Pinpoint the cell where the given text exists, returning its [X, Y] midpoint coordinate. 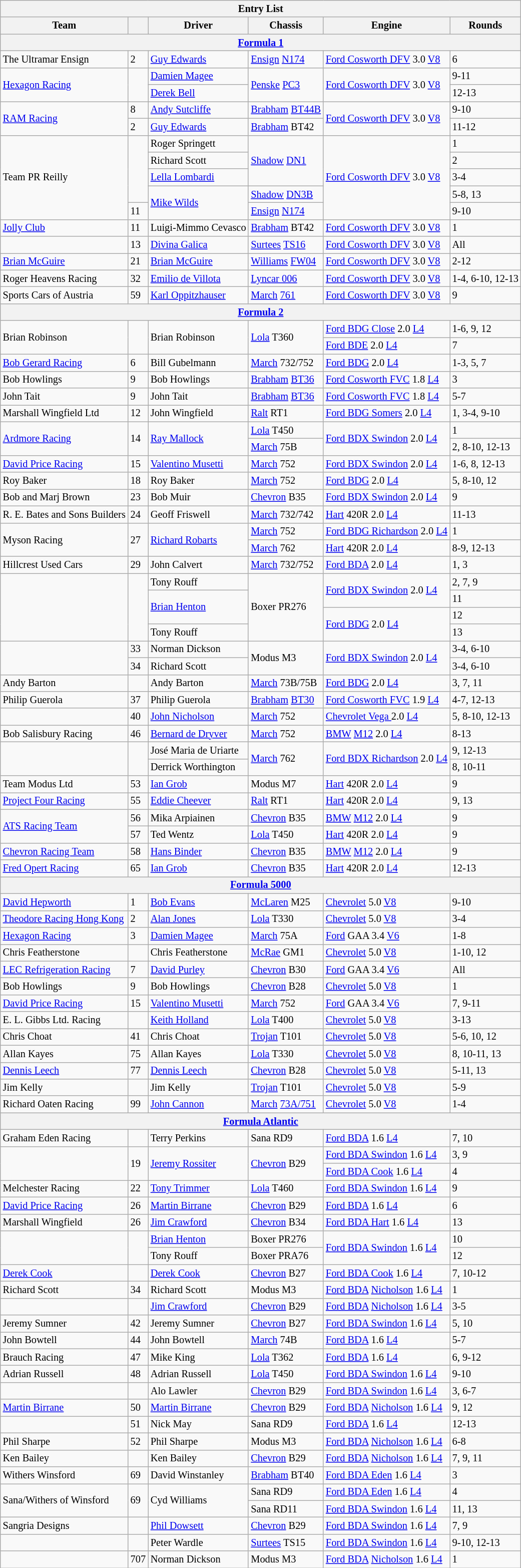
Team Modus Ltd [64, 784]
March 732/742 [286, 514]
44 [138, 1340]
March 73B/75B [286, 683]
Boxer PRA76 [286, 1256]
Chevron Racing Team [64, 851]
Bob Salisbury Racing [64, 734]
Driver [198, 26]
Jolly Club [64, 228]
McLaren M25 [286, 902]
707 [138, 1559]
33 [138, 649]
Mike Wilds [198, 202]
The Ultramar Ensign [64, 59]
Formula 2 [261, 312]
55 [138, 801]
48 [138, 1374]
Roger Heavens Racing [64, 278]
21 [138, 261]
Roger Springett [198, 144]
E. L. Gibbs Ltd. Racing [64, 1020]
9-11 [485, 76]
7, 9 [485, 1525]
57 [138, 835]
1-3, 5, 7 [485, 363]
1-6, 8, 12-13 [485, 464]
5, 8-10, 12 [485, 481]
Team [64, 26]
7, 10 [485, 1138]
11, 13 [485, 1509]
3-5 [485, 1307]
1-4, 6-10, 12-13 [485, 278]
Terry Perkins [198, 1138]
Entry List [261, 9]
52 [138, 1441]
John Nicholson [198, 717]
ATS Racing Team [64, 826]
March 75B [286, 447]
Lola T362 [286, 1357]
Ardmore Racing [64, 439]
29 [138, 565]
5-6, 10, 12 [485, 1037]
Ford BDA 2.0 L4 [386, 565]
Ford BDG Close 2.0 L4 [386, 329]
9-10, 12-13 [485, 1542]
Bob Muir [198, 497]
March 761 [286, 295]
Lola T400 [286, 1020]
Brabham BT30 [286, 700]
23 [138, 497]
11-12 [485, 127]
46 [138, 734]
8, 10-11, 13 [485, 1054]
March 75A [286, 935]
22 [138, 1188]
9, 12 [485, 1408]
42 [138, 1324]
Ford BDG Richardson 2.0 L4 [386, 531]
5-8, 13 [485, 194]
77 [138, 1071]
Chassis [286, 26]
3-13 [485, 1020]
Team PR Reilly [64, 177]
Lola T460 [286, 1188]
Chevron B30 [286, 970]
8-9, 12-13 [485, 548]
Geoff Friswell [198, 514]
David Hepworth [64, 902]
Melchester Racing [64, 1188]
David Purley [198, 970]
David Winstanley [198, 1475]
56 [138, 818]
Surtees TS15 [286, 1542]
Surtees TS16 [286, 245]
18 [138, 481]
Bill Gubelmann [198, 363]
6-8 [485, 1441]
Emilio de Villota [198, 278]
47 [138, 1357]
Bob and Marj Brown [64, 497]
5-11, 13 [485, 1071]
Chevrolet Vega 2.0 L4 [386, 717]
19 [138, 1163]
Luigi-Mimmo Cevasco [198, 228]
Ford BDG Somers 2.0 L4 [386, 413]
11-13 [485, 514]
Sangria Designs [64, 1525]
51 [138, 1424]
8-13 [485, 734]
March 73A/751 [286, 1104]
Williams FW04 [286, 261]
Withers Winsford [64, 1475]
1-4 [485, 1104]
99 [138, 1104]
9, 12-13 [485, 750]
Shadow DN1 [286, 160]
1, 3 [485, 565]
Formula 1 [261, 43]
50 [138, 1408]
3, 7, 11 [485, 683]
Jeremy Rossiter [198, 1163]
1, 3-4, 9-10 [485, 413]
Ford BDA Hart 1.6 L4 [386, 1222]
2, 7, 9 [485, 582]
Chevron B34 [286, 1222]
3, 6-7 [485, 1391]
Cyd Williams [198, 1500]
Ford Cosworth FVC 1.9 L4 [386, 700]
Brabham BT40 [286, 1475]
58 [138, 851]
RAM Racing [64, 118]
Formula Atlantic [261, 1121]
53 [138, 784]
Richard Oaten Racing [64, 1104]
Brabham BT44B [286, 110]
37 [138, 700]
1-8 [485, 935]
75 [138, 1054]
Project Four Racing [64, 801]
Nick May [198, 1424]
14 [138, 439]
9, 13 [485, 801]
Ray Mallock [198, 439]
John Wingfield [198, 413]
Tony Trimmer [198, 1188]
2, 8-10, 12-13 [485, 447]
2-12 [485, 261]
Mike King [198, 1357]
McRae GM1 [286, 953]
Sports Cars of Austria [64, 295]
March 74B [286, 1340]
Marshall Wingfield [64, 1222]
7, 9, 11 [485, 1458]
R. E. Bates and Sons Builders [64, 514]
Lyncar 006 [286, 278]
5-9 [485, 1087]
Mika Arpiainen [198, 818]
Hillcrest Used Cars [64, 565]
1-6, 9, 12 [485, 329]
8, 10-11 [485, 767]
24 [138, 514]
Marshall Wingfield Ltd [64, 413]
Derek Bell [198, 93]
Penske PC3 [286, 84]
Richard Robarts [198, 540]
Modus M7 [286, 784]
Sana/Withers of Winsford [64, 1500]
40 [138, 717]
John Cannon [198, 1104]
6, 9-12 [485, 1357]
65 [138, 868]
Andy Sutcliffe [198, 110]
Graham Eden Racing [64, 1138]
Divina Galica [198, 245]
Keith Holland [198, 1020]
41 [138, 1037]
Sana RD11 [286, 1509]
Myson Racing [64, 540]
32 [138, 278]
Alan Jones [198, 919]
Lola T360 [286, 338]
Hans Binder [198, 851]
Bob Evans [198, 902]
Ford BDE 2.0 L4 [386, 346]
8 [138, 110]
Shadow DN3B [286, 194]
LEC Refrigeration Racing [64, 970]
4-7, 12-13 [485, 700]
Derrick Worthington [198, 767]
Brauch Racing [64, 1357]
Eddie Cheever [198, 801]
Phil Dowsett [198, 1525]
7, 10-12 [485, 1273]
27 [138, 540]
Lella Lombardi [198, 177]
Alo Lawler [198, 1391]
10 [485, 1239]
José Maria de Uriarte [198, 750]
John Calvert [198, 565]
5, 8-10, 12-13 [485, 717]
5, 10 [485, 1324]
Theodore Racing Hong Kong [64, 919]
Rounds [485, 26]
Ford BDX Richardson 2.0 L4 [386, 758]
Karl Oppitzhauser [198, 295]
Engine [386, 26]
Bernard de Dryver [198, 734]
1-10, 12 [485, 953]
Bob Gerard Racing [64, 363]
Peter Wardle [198, 1542]
Formula 5000 [261, 885]
59 [138, 295]
Ted Wentz [198, 835]
7, 9-11 [485, 1003]
3, 9 [485, 1155]
Fred Opert Racing [64, 868]
